Identify which cell holds the provided text, then report its [x, y] central coordinate. 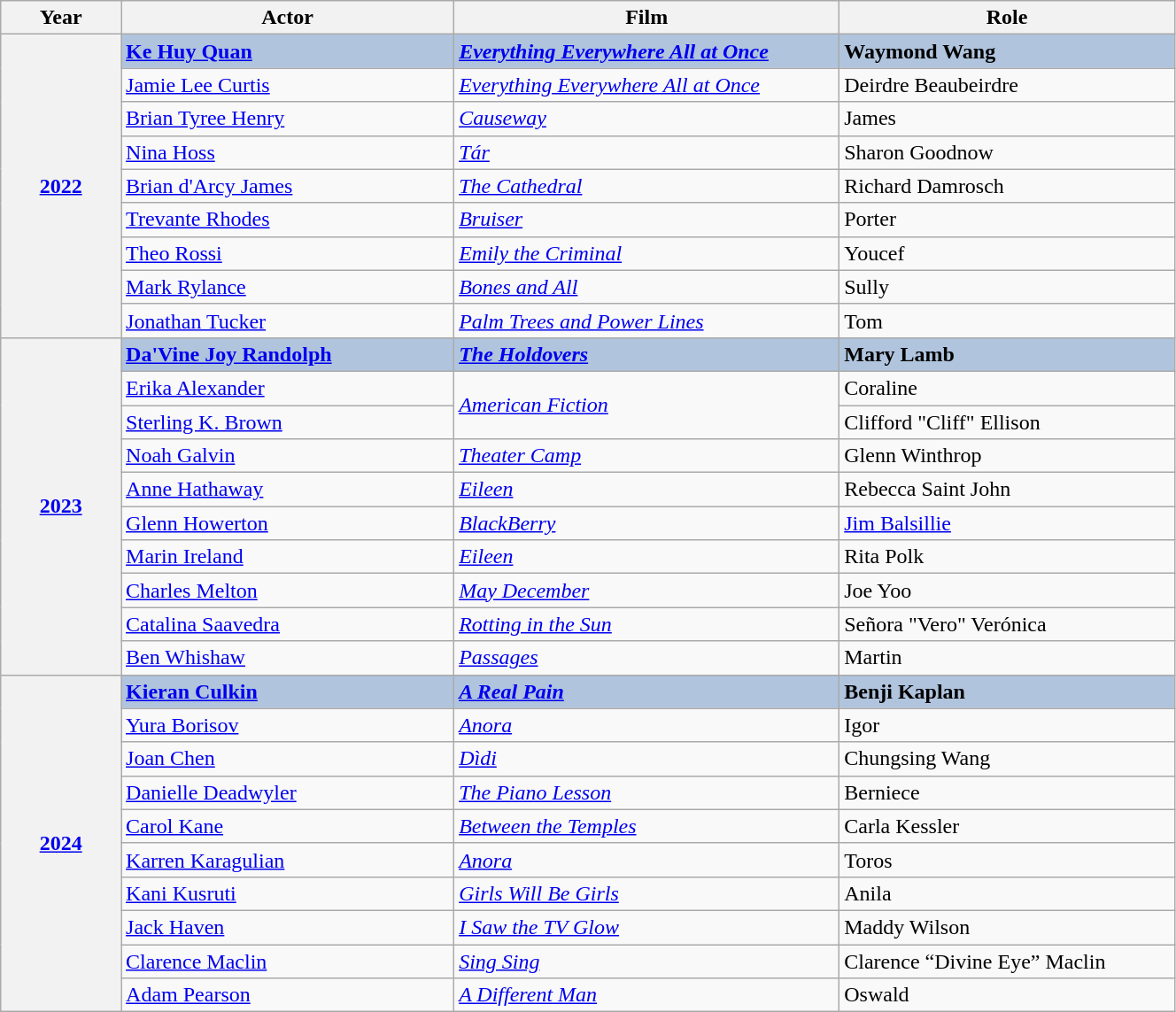
Passages [646, 658]
Jamie Lee Curtis [288, 85]
Joe Yoo [1008, 591]
Glenn Winthrop [1008, 456]
Youcef [1008, 253]
Between the Temples [646, 826]
Waymond Wang [1008, 51]
Toros [1008, 860]
Sully [1008, 287]
Mark Rylance [288, 287]
I Saw the TV Glow [646, 927]
Rita Polk [1008, 557]
A Real Pain [646, 691]
Theater Camp [646, 456]
Ben Whishaw [288, 658]
Anila [1008, 893]
Deirdre Beaubeirdre [1008, 85]
Berniece [1008, 792]
Sharon Goodnow [1008, 152]
Girls Will Be Girls [646, 893]
Jim Balsillie [1008, 523]
BlackBerry [646, 523]
Clarence “Divine Eye” Maclin [1008, 961]
Actor [288, 18]
A Different Man [646, 995]
Erika Alexander [288, 388]
The Piano Lesson [646, 792]
2023 [61, 506]
Role [1008, 18]
Jonathan Tucker [288, 321]
Kani Kusruti [288, 893]
Marin Ireland [288, 557]
Oswald [1008, 995]
Noah Galvin [288, 456]
Trevante Rhodes [288, 220]
The Cathedral [646, 186]
Kieran Culkin [288, 691]
Bones and All [646, 287]
Da'Vine Joy Randolph [288, 354]
Carla Kessler [1008, 826]
Brian Tyree Henry [288, 119]
Film [646, 18]
Sing Sing [646, 961]
Sterling K. Brown [288, 422]
Ke Huy Quan [288, 51]
Palm Trees and Power Lines [646, 321]
Coraline [1008, 388]
Chungsing Wang [1008, 759]
2024 [61, 843]
Nina Hoss [288, 152]
Yura Borisov [288, 725]
Bruiser [646, 220]
Tom [1008, 321]
Adam Pearson [288, 995]
Anne Hathaway [288, 490]
Carol Kane [288, 826]
Year [61, 18]
Mary Lamb [1008, 354]
Brian d'Arcy James [288, 186]
Maddy Wilson [1008, 927]
Dìdi [646, 759]
Igor [1008, 725]
Karren Karagulian [288, 860]
Causeway [646, 119]
Clarence Maclin [288, 961]
Jack Haven [288, 927]
Clifford "Cliff" Ellison [1008, 422]
Charles Melton [288, 591]
Tár [646, 152]
Señora "Vero" Verónica [1008, 624]
2022 [61, 186]
Glenn Howerton [288, 523]
James [1008, 119]
Porter [1008, 220]
Theo Rossi [288, 253]
Richard Damrosch [1008, 186]
Benji Kaplan [1008, 691]
Rebecca Saint John [1008, 490]
American Fiction [646, 405]
May December [646, 591]
Martin [1008, 658]
Danielle Deadwyler [288, 792]
Catalina Saavedra [288, 624]
The Holdovers [646, 354]
Emily the Criminal [646, 253]
Rotting in the Sun [646, 624]
Joan Chen [288, 759]
